Pinpoint the cell where the given text exists, returning its (x, y) midpoint coordinate. 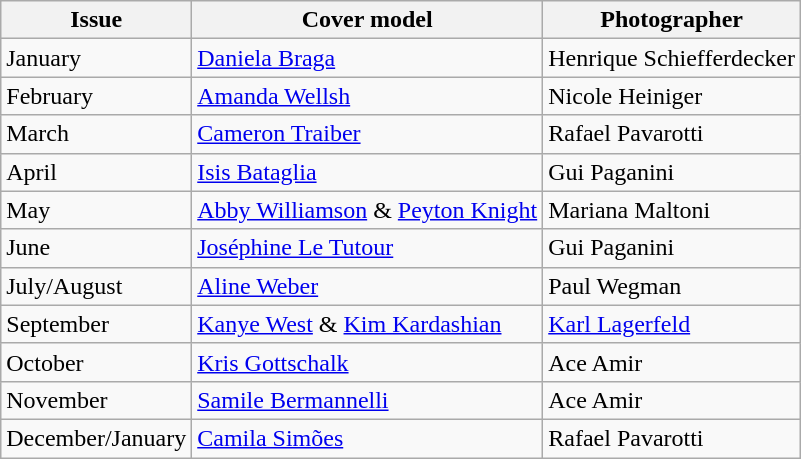
Photographer (672, 20)
Camila Simões (368, 438)
Paul Wegman (672, 286)
Henrique Schiefferdecker (672, 58)
Nicole Heiniger (672, 96)
Daniela Braga (368, 58)
Abby Williamson & Peyton Knight (368, 210)
Kanye West & Kim Kardashian (368, 324)
December/January (96, 438)
April (96, 172)
October (96, 362)
Karl Lagerfeld (672, 324)
Aline Weber (368, 286)
Cover model (368, 20)
September (96, 324)
November (96, 400)
June (96, 248)
Joséphine Le Tutour (368, 248)
Issue (96, 20)
February (96, 96)
Kris Gottschalk (368, 362)
March (96, 134)
Samile Bermannelli (368, 400)
May (96, 210)
Isis Bataglia (368, 172)
July/August (96, 286)
January (96, 58)
Amanda Wellsh (368, 96)
Mariana Maltoni (672, 210)
Cameron Traiber (368, 134)
